Find where the given text appears and provide that cell's center as [x, y] coordinate. 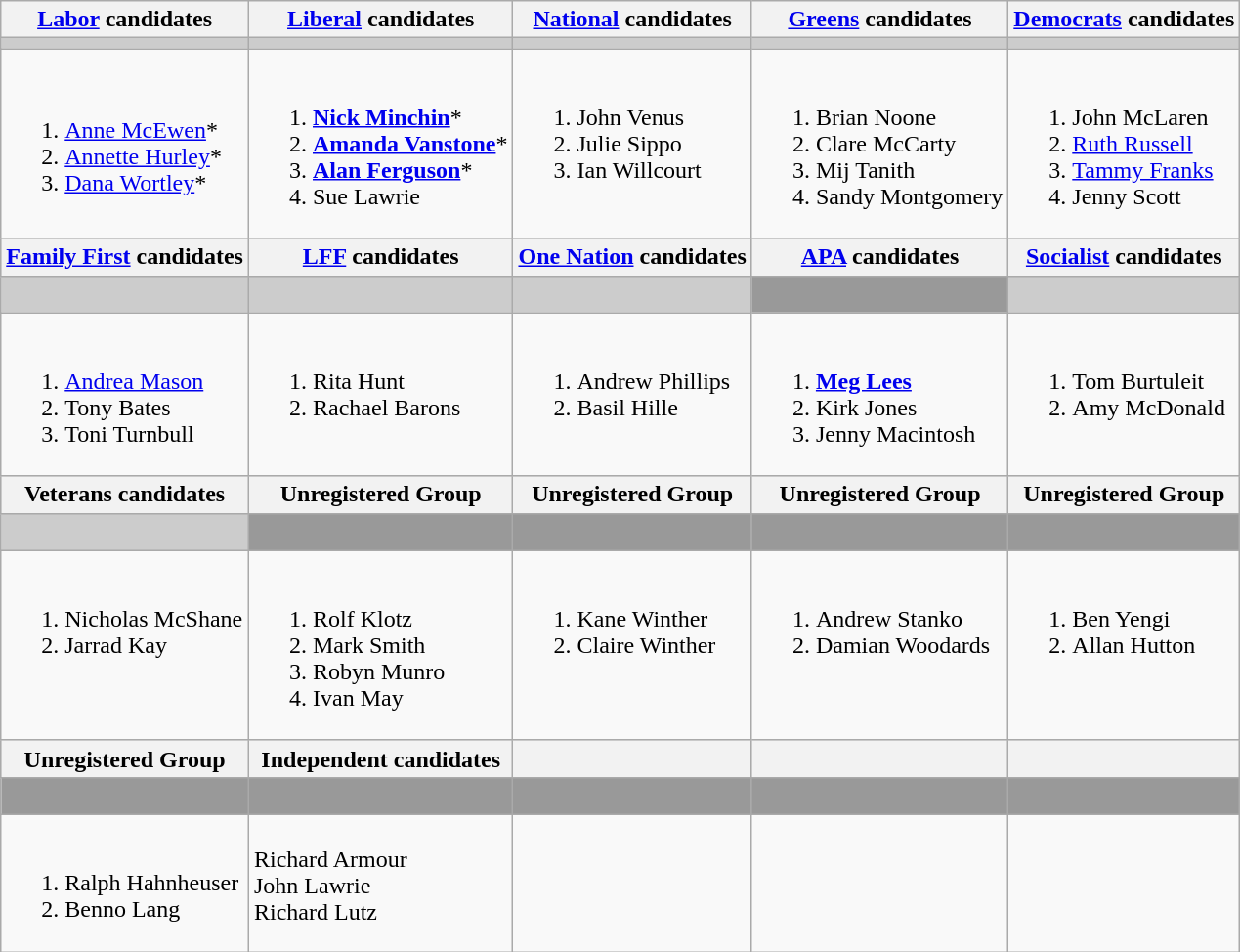
Democrats candidates [1124, 20]
Richard Armour John Lawrie Richard Lutz [380, 883]
Tom BurtuleitAmy McDonald [1124, 395]
Meg LeesKirk JonesJenny Macintosh [879, 395]
Nick Minchin*Amanda Vanstone*Alan Ferguson*Sue Lawrie [380, 144]
Greens candidates [879, 20]
National candidates [632, 20]
APA candidates [879, 257]
Ralph HahnheuserBenno Lang [125, 883]
Andrew StankoDamian Woodards [879, 645]
Ben YengiAllan Hutton [1124, 645]
LFF candidates [380, 257]
Family First candidates [125, 257]
Kane WintherClaire Winther [632, 645]
Liberal candidates [380, 20]
One Nation candidates [632, 257]
Independent candidates [380, 758]
Rita HuntRachael Barons [380, 395]
Rolf KlotzMark SmithRobyn MunroIvan May [380, 645]
John McLarenRuth RussellTammy FranksJenny Scott [1124, 144]
Nicholas McShaneJarrad Kay [125, 645]
Anne McEwen*Annette Hurley*Dana Wortley* [125, 144]
Andrew PhillipsBasil Hille [632, 395]
Brian NooneClare McCartyMij TanithSandy Montgomery [879, 144]
Veterans candidates [125, 495]
John VenusJulie SippoIan Willcourt [632, 144]
Socialist candidates [1124, 257]
Labor candidates [125, 20]
Andrea MasonTony BatesToni Turnbull [125, 395]
